Pinpoint the cell where the given text exists, returning its [X, Y] midpoint coordinate. 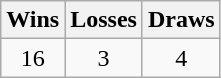
3 [104, 58]
Wins [33, 20]
Draws [181, 20]
4 [181, 58]
Losses [104, 20]
16 [33, 58]
